Pinpoint the cell where the given text exists, returning its [x, y] midpoint coordinate. 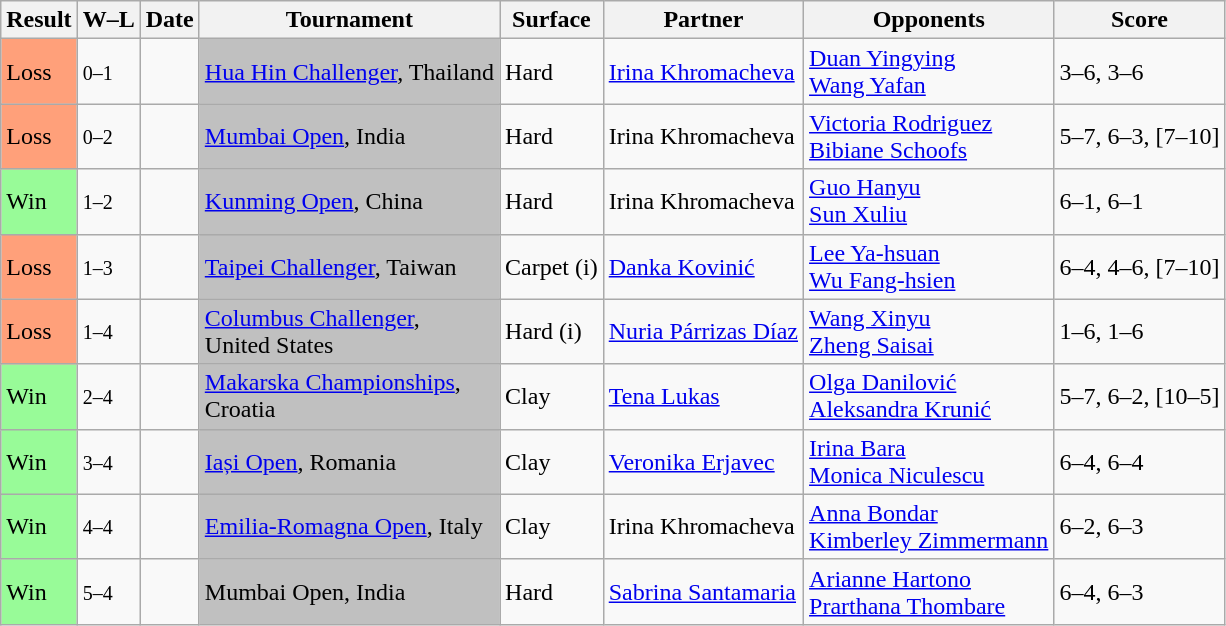
5–7, 6–3, [7–10] [1140, 136]
Taipei Challenger, Taiwan [349, 266]
Partner [703, 20]
Veronika Erjavec [703, 462]
Duan Yingying Wang Yafan [929, 72]
4–4 [108, 526]
3–4 [108, 462]
Date [170, 20]
Hard (i) [552, 332]
1–4 [108, 332]
5–7, 6–2, [10–5] [1140, 396]
Score [1140, 20]
Irina Bara Monica Niculescu [929, 462]
Sabrina Santamaria [703, 592]
6–2, 6–3 [1140, 526]
Lee Ya-hsuan Wu Fang-hsien [929, 266]
Opponents [929, 20]
0–2 [108, 136]
Nuria Párrizas Díaz [703, 332]
Makarska Championships, Croatia [349, 396]
Olga Danilović Aleksandra Krunić [929, 396]
5–4 [108, 592]
3–6, 3–6 [1140, 72]
1–3 [108, 266]
Guo Hanyu Sun Xuliu [929, 202]
1–6, 1–6 [1140, 332]
6–4, 6–3 [1140, 592]
Tena Lukas [703, 396]
Carpet (i) [552, 266]
Iași Open, Romania [349, 462]
Wang Xinyu Zheng Saisai [929, 332]
Columbus Challenger, United States [349, 332]
Kunming Open, China [349, 202]
Result [39, 20]
Emilia-Romagna Open, Italy [349, 526]
6–4, 6–4 [1140, 462]
Hua Hin Challenger, Thailand [349, 72]
Anna Bondar Kimberley Zimmermann [929, 526]
W–L [108, 20]
Surface [552, 20]
6–4, 4–6, [7–10] [1140, 266]
1–2 [108, 202]
2–4 [108, 396]
0–1 [108, 72]
Danka Kovinić [703, 266]
Victoria Rodriguez Bibiane Schoofs [929, 136]
Arianne Hartono Prarthana Thombare [929, 592]
Tournament [349, 20]
6–1, 6–1 [1140, 202]
